For the text-containing cell, return its midpoint in [x, y] coordinate format. 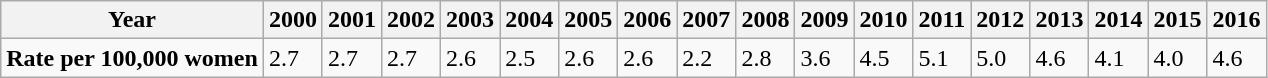
2003 [470, 20]
2011 [942, 20]
5.1 [942, 58]
4.5 [884, 58]
2014 [1118, 20]
2009 [824, 20]
4.1 [1118, 58]
2013 [1060, 20]
2006 [648, 20]
2001 [352, 20]
2000 [292, 20]
2008 [766, 20]
3.6 [824, 58]
2012 [1000, 20]
Year [132, 20]
5.0 [1000, 58]
2007 [706, 20]
2.8 [766, 58]
2004 [530, 20]
2.5 [530, 58]
2016 [1236, 20]
2010 [884, 20]
2002 [410, 20]
2.2 [706, 58]
2015 [1178, 20]
4.0 [1178, 58]
2005 [588, 20]
Rate per 100,000 women [132, 58]
